For the text-containing cell, return its midpoint in (x, y) coordinate format. 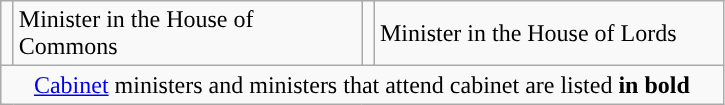
Minister in the House of Lords (548, 34)
Cabinet ministers and ministers that attend cabinet are listed in bold (362, 85)
Minister in the House of Commons (188, 34)
